Pinpoint the cell where the given text exists, returning its [X, Y] midpoint coordinate. 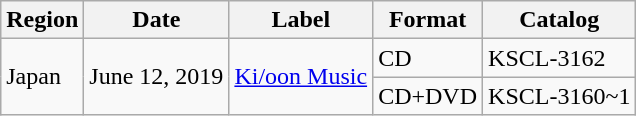
KSCL-3162 [560, 58]
June 12, 2019 [156, 77]
Ki/oon Music [301, 77]
Catalog [560, 20]
Label [301, 20]
CD+DVD [428, 96]
Format [428, 20]
Japan [42, 77]
KSCL-3160~1 [560, 96]
Region [42, 20]
Date [156, 20]
CD [428, 58]
